Extract the (X, Y) coordinate from the center of the cell holding the provided text.  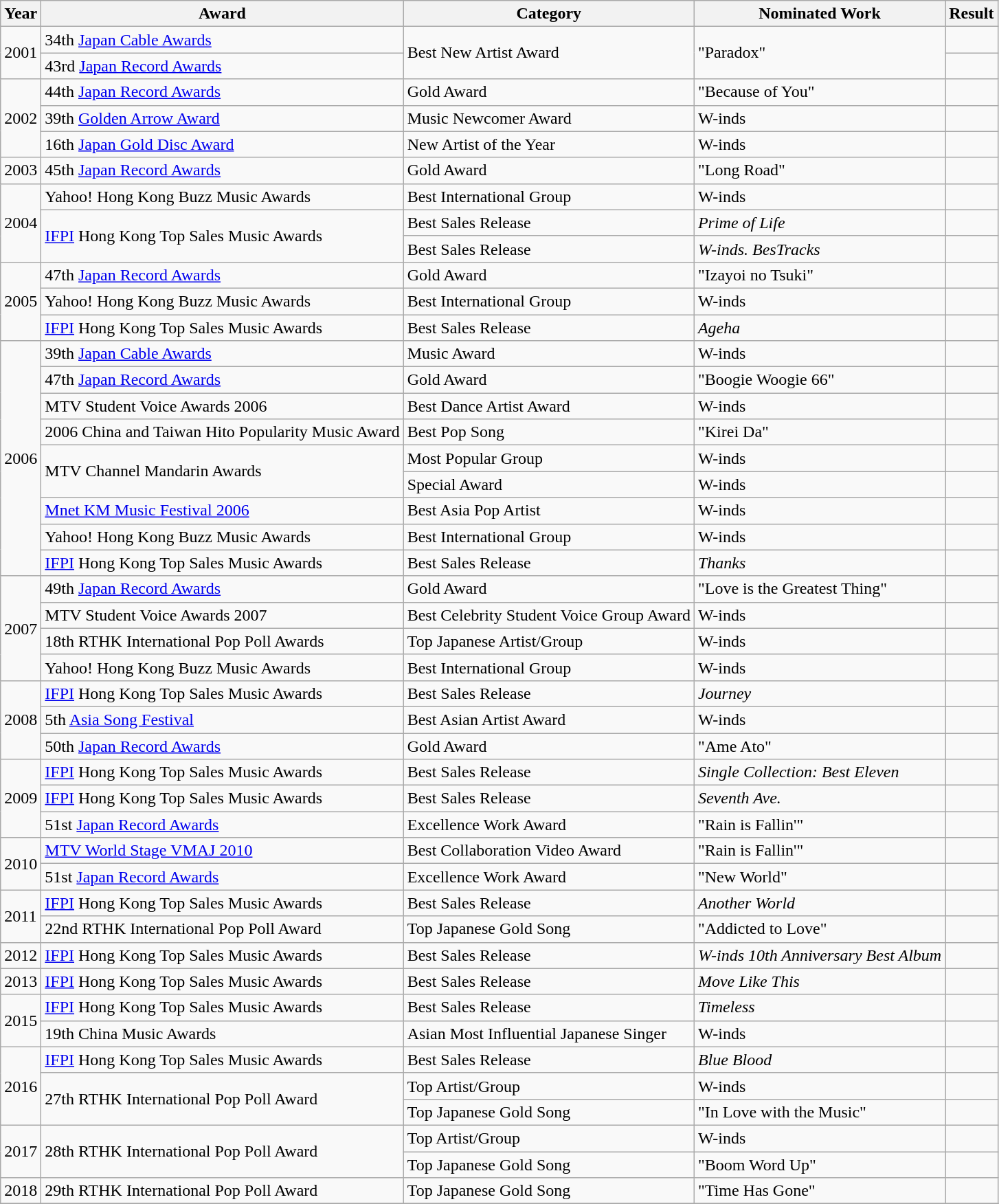
39th Japan Cable Awards (223, 354)
MTV Student Voice Awards 2006 (223, 406)
Seventh Ave. (819, 799)
Music Award (548, 354)
Best Asian Artist Award (548, 720)
"Ame Ato" (819, 746)
43rd Japan Record Awards (223, 66)
Most Popular Group (548, 458)
Award (223, 14)
W-inds. BesTracks (819, 249)
18th RTHK International Pop Poll Awards (223, 641)
2008 (21, 720)
2012 (21, 955)
2015 (21, 1021)
Asian Most Influential Japanese Singer (548, 1034)
44th Japan Record Awards (223, 92)
Best Pop Song (548, 432)
Journey (819, 693)
29th RTHK International Pop Poll Award (223, 1191)
27th RTHK International Pop Poll Award (223, 1099)
19th China Music Awards (223, 1034)
2017 (21, 1151)
"In Love with the Music" (819, 1112)
16th Japan Gold Disc Award (223, 144)
Best Dance Artist Award (548, 406)
Best Asia Pop Artist (548, 511)
"Long Road" (819, 170)
2007 (21, 628)
"Time Has Gone" (819, 1191)
2005 (21, 301)
2009 (21, 799)
Best Collaboration Video Award (548, 851)
Another World (819, 903)
Year (21, 14)
Mnet KM Music Festival 2006 (223, 511)
Prime of Life (819, 223)
28th RTHK International Pop Poll Award (223, 1151)
39th Golden Arrow Award (223, 118)
Music Newcomer Award (548, 118)
"Boogie Woogie 66" (819, 380)
2018 (21, 1191)
2004 (21, 223)
Best Celebrity Student Voice Group Award (548, 615)
Best New Artist Award (548, 53)
"Because of You" (819, 92)
2003 (21, 170)
Special Award (548, 484)
Blue Blood (819, 1060)
2010 (21, 864)
2011 (21, 916)
2002 (21, 118)
MTV Student Voice Awards 2007 (223, 615)
Nominated Work (819, 14)
W-inds 10th Anniversary Best Album (819, 955)
Category (548, 14)
2006 (21, 459)
"Addicted to Love" (819, 929)
5th Asia Song Festival (223, 720)
"Kirei Da" (819, 432)
49th Japan Record Awards (223, 589)
34th Japan Cable Awards (223, 40)
"Izayoi no Tsuki" (819, 275)
MTV World Stage VMAJ 2010 (223, 851)
Ageha (819, 328)
"Love is the Greatest Thing" (819, 589)
Result (972, 14)
Move Like This (819, 981)
Timeless (819, 1007)
Thanks (819, 563)
2013 (21, 981)
MTV Channel Mandarin Awards (223, 471)
"Paradox" (819, 53)
2001 (21, 53)
2006 China and Taiwan Hito Popularity Music Award (223, 432)
Top Japanese Artist/Group (548, 641)
Single Collection: Best Eleven (819, 772)
New Artist of the Year (548, 144)
2016 (21, 1086)
22nd RTHK International Pop Poll Award (223, 929)
"New World" (819, 877)
50th Japan Record Awards (223, 746)
"Boom Word Up" (819, 1165)
45th Japan Record Awards (223, 170)
